Output the (X, Y) coordinate of the center of the cell containing the given text.  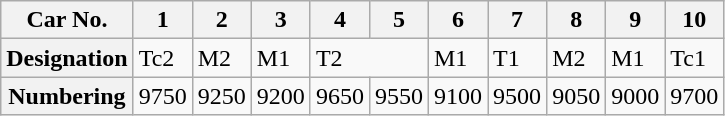
9500 (518, 96)
T2 (369, 58)
9550 (398, 96)
Tc2 (162, 58)
Designation (67, 58)
9200 (280, 96)
9 (636, 20)
8 (576, 20)
9100 (458, 96)
Numbering (67, 96)
1 (162, 20)
4 (340, 20)
5 (398, 20)
10 (694, 20)
Car No. (67, 20)
9050 (576, 96)
Tc1 (694, 58)
9650 (340, 96)
7 (518, 20)
6 (458, 20)
T1 (518, 58)
9250 (222, 96)
9750 (162, 96)
9700 (694, 96)
2 (222, 20)
9000 (636, 96)
3 (280, 20)
